Return the [x, y] coordinate for the center point of the cell that contains the specified text.  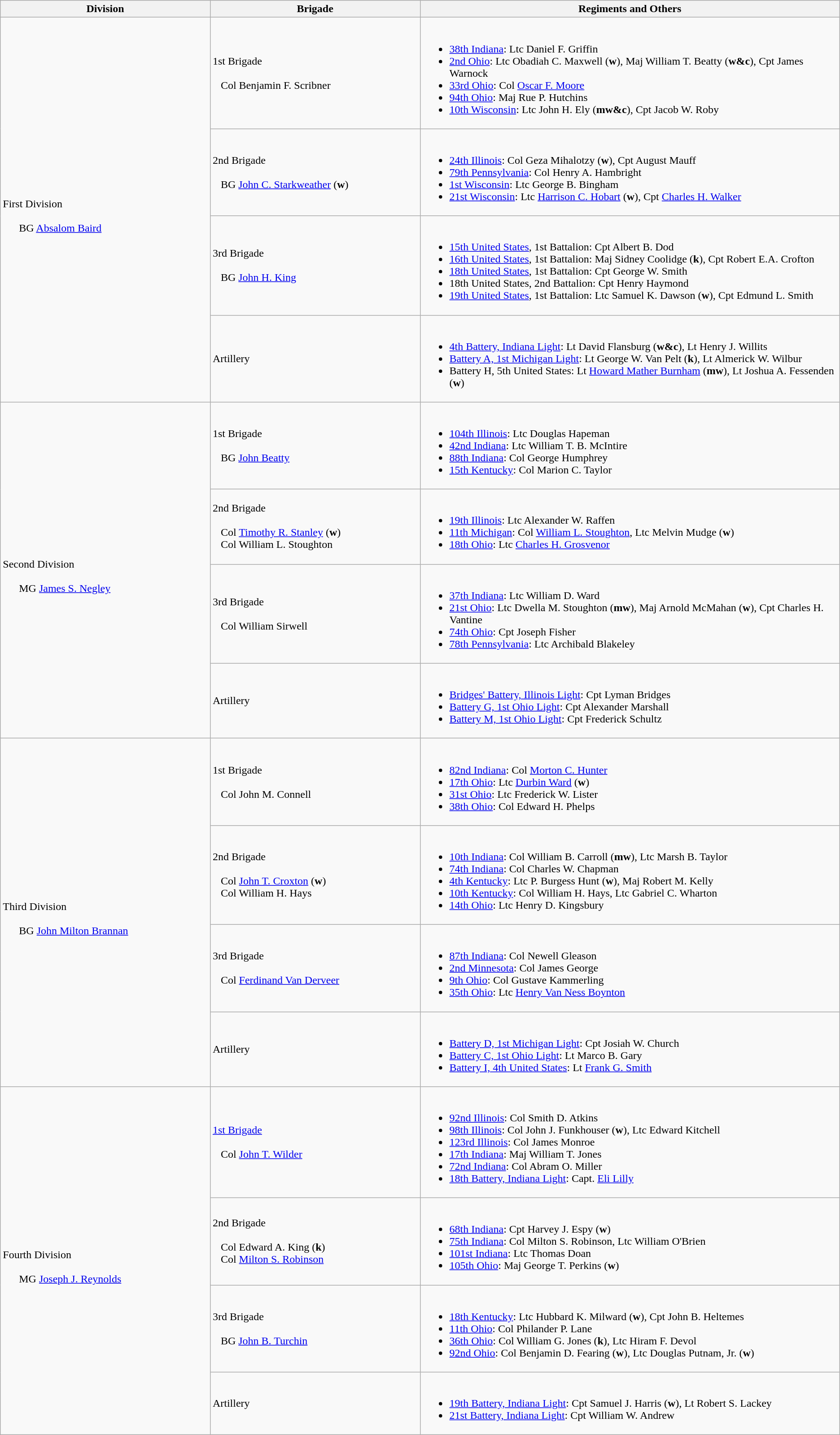
2nd Brigade Col John T. Croxton (w) Col William H. Hays [315, 875]
1st Brigade Col Benjamin F. Scribner [315, 73]
19th Illinois: Ltc Alexander W. Raffen11th Michigan: Col William L. Stoughton, Ltc Melvin Mudge (w)18th Ohio: Ltc Charles H. Grosvenor [630, 527]
2nd Brigade BG John C. Starkweather (w) [315, 172]
1st Brigade Col John T. Wilder [315, 1142]
2nd Brigade Col Edward A. King (k) Col Milton S. Robinson [315, 1242]
1st Brigade Col John M. Connell [315, 782]
3rd Brigade BG John H. King [315, 266]
First Division BG Absalom Baird [105, 210]
3rd Brigade BG John B. Turchin [315, 1329]
Third Division BG John Milton Brannan [105, 912]
87th Indiana: Col Newell Gleason2nd Minnesota: Col James George9th Ohio: Col Gustave Kammerling35th Ohio: Ltc Henry Van Ness Boynton [630, 968]
1st Brigade BG John Beatty [315, 446]
Regiments and Others [630, 9]
3rd Brigade Col William Sirwell [315, 614]
Fourth Division MG Joseph J. Reynolds [105, 1261]
Division [105, 9]
19th Battery, Indiana Light: Cpt Samuel J. Harris (w), Lt Robert S. Lackey21st Battery, Indiana Light: Cpt William W. Andrew [630, 1404]
82nd Indiana: Col Morton C. Hunter17th Ohio: Ltc Durbin Ward (w)31st Ohio: Ltc Frederick W. Lister38th Ohio: Col Edward H. Phelps [630, 782]
2nd Brigade Col Timothy R. Stanley (w) Col William L. Stoughton [315, 527]
104th Illinois: Ltc Douglas Hapeman42nd Indiana: Ltc William T. B. McIntire88th Indiana: Col George Humphrey15th Kentucky: Col Marion C. Taylor [630, 446]
Second Division MG James S. Negley [105, 570]
Bridges' Battery, Illinois Light: Cpt Lyman BridgesBattery G, 1st Ohio Light: Cpt Alexander MarshallBattery M, 1st Ohio Light: Cpt Frederick Schultz [630, 701]
Battery D, 1st Michigan Light: Cpt Josiah W. ChurchBattery C, 1st Ohio Light: Lt Marco B. GaryBattery I, 4th United States: Lt Frank G. Smith [630, 1049]
Brigade [315, 9]
3rd Brigade Col Ferdinand Van Derveer [315, 968]
